Pinpoint the cell where the given text exists, returning its (X, Y) midpoint coordinate. 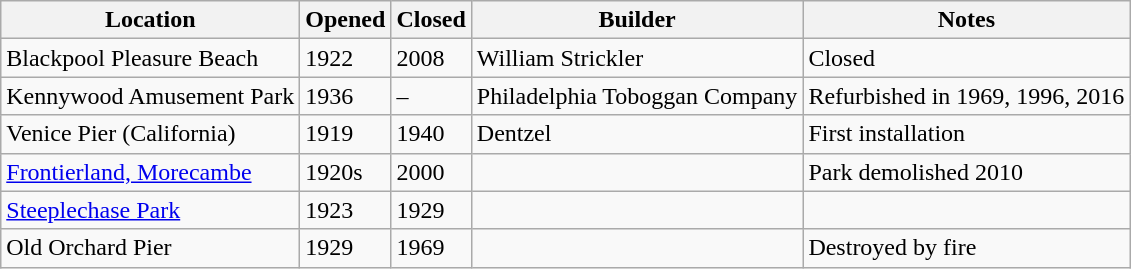
Location (150, 20)
1919 (346, 134)
1969 (431, 248)
Kennywood Amusement Park (150, 96)
Steeplechase Park (150, 210)
Frontierland, Morecambe (150, 172)
Notes (966, 20)
Philadelphia Toboggan Company (637, 96)
Blackpool Pleasure Beach (150, 58)
1922 (346, 58)
Park demolished 2010 (966, 172)
1920s (346, 172)
Opened (346, 20)
Builder (637, 20)
Dentzel (637, 134)
2008 (431, 58)
Refurbished in 1969, 1996, 2016 (966, 96)
Venice Pier (California) (150, 134)
1923 (346, 210)
1940 (431, 134)
Destroyed by fire (966, 248)
– (431, 96)
William Strickler (637, 58)
1936 (346, 96)
2000 (431, 172)
First installation (966, 134)
Old Orchard Pier (150, 248)
